Pinpoint the cell where the given text exists, returning its [X, Y] midpoint coordinate. 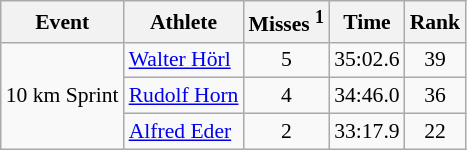
Athlete [184, 22]
Event [62, 22]
39 [436, 60]
22 [436, 132]
2 [286, 132]
33:17.9 [366, 132]
Misses 1 [286, 22]
Alfred Eder [184, 132]
35:02.6 [366, 60]
Rank [436, 22]
10 km Sprint [62, 96]
34:46.0 [366, 96]
36 [436, 96]
4 [286, 96]
Rudolf Horn [184, 96]
Walter Hörl [184, 60]
5 [286, 60]
Time [366, 22]
